Search for the cell housing the specified text and yield its (X, Y) center coordinate. 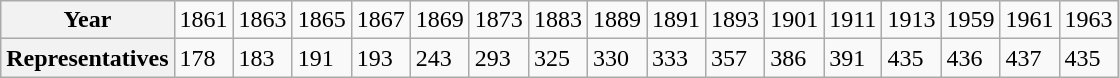
1865 (322, 20)
1861 (204, 20)
1911 (853, 20)
1873 (498, 20)
183 (262, 58)
1891 (676, 20)
1961 (1030, 20)
293 (498, 58)
333 (676, 58)
325 (558, 58)
1963 (1088, 20)
243 (440, 58)
1869 (440, 20)
1863 (262, 20)
391 (853, 58)
178 (204, 58)
Year (88, 20)
193 (380, 58)
1893 (736, 20)
1867 (380, 20)
1883 (558, 20)
330 (616, 58)
1889 (616, 20)
1913 (912, 20)
386 (794, 58)
357 (736, 58)
191 (322, 58)
1901 (794, 20)
437 (1030, 58)
1959 (970, 20)
436 (970, 58)
Representatives (88, 58)
